Scan for the cell matching the given text and deliver its [x, y] coordinate at center. 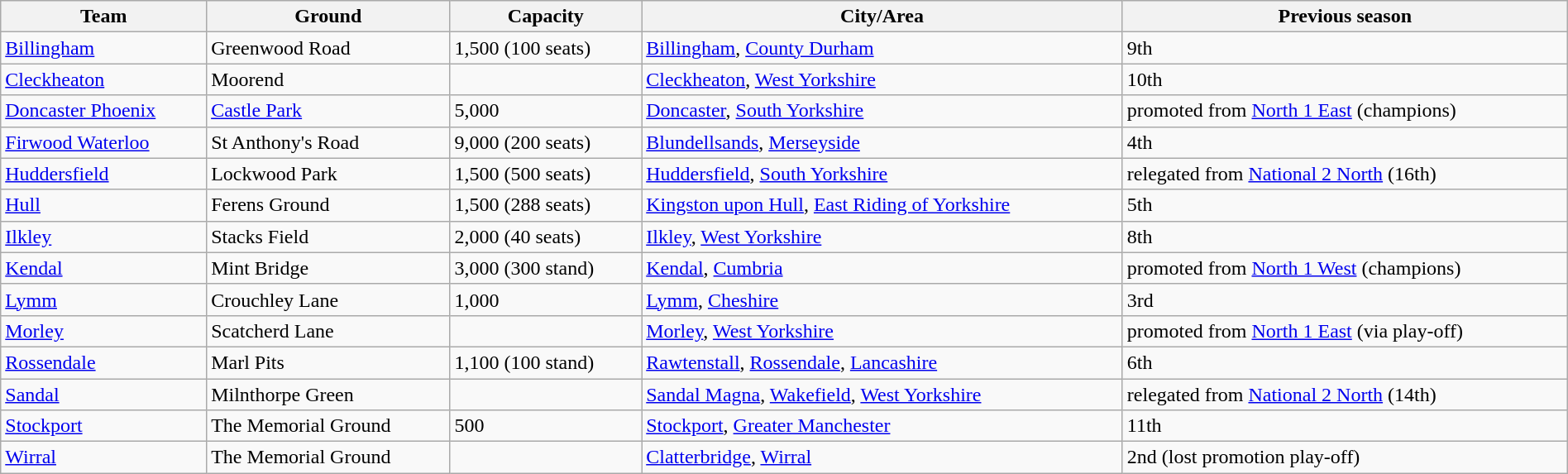
9,000 (200 seats) [546, 142]
Scatcherd Lane [328, 331]
9th [1345, 48]
Kingston upon Hull, East Riding of Yorkshire [882, 205]
Morley, West Yorkshire [882, 331]
Team [104, 17]
Cleckheaton, West Yorkshire [882, 79]
promoted from North 1 East (via play-off) [1345, 331]
St Anthony's Road [328, 142]
1,500 (500 seats) [546, 174]
Lockwood Park [328, 174]
Sandal Magna, Wakefield, West Yorkshire [882, 395]
4th [1345, 142]
6th [1345, 362]
Ilkley [104, 237]
8th [1345, 237]
Kendal, Cumbria [882, 268]
Crouchley Lane [328, 299]
City/Area [882, 17]
Sandal [104, 395]
Lymm, Cheshire [882, 299]
1,500 (100 seats) [546, 48]
1,000 [546, 299]
Morley [104, 331]
Milnthorpe Green [328, 395]
Moorend [328, 79]
5,000 [546, 111]
relegated from National 2 North (16th) [1345, 174]
Marl Pits [328, 362]
5th [1345, 205]
Previous season [1345, 17]
Cleckheaton [104, 79]
Ferens Ground [328, 205]
Blundellsands, Merseyside [882, 142]
1,500 (288 seats) [546, 205]
promoted from North 1 West (champions) [1345, 268]
promoted from North 1 East (champions) [1345, 111]
2nd (lost promotion play-off) [1345, 457]
Ilkley, West Yorkshire [882, 237]
2,000 (40 seats) [546, 237]
3,000 (300 stand) [546, 268]
Ground [328, 17]
Lymm [104, 299]
Wirral [104, 457]
3rd [1345, 299]
Rossendale [104, 362]
Stockport, Greater Manchester [882, 426]
Billingham, County Durham [882, 48]
1,100 (100 stand) [546, 362]
10th [1345, 79]
500 [546, 426]
Kendal [104, 268]
Doncaster Phoenix [104, 111]
Hull [104, 205]
Clatterbridge, Wirral [882, 457]
Stacks Field [328, 237]
relegated from National 2 North (14th) [1345, 395]
Huddersfield, South Yorkshire [882, 174]
Stockport [104, 426]
11th [1345, 426]
Firwood Waterloo [104, 142]
Mint Bridge [328, 268]
Greenwood Road [328, 48]
Huddersfield [104, 174]
Castle Park [328, 111]
Capacity [546, 17]
Rawtenstall, Rossendale, Lancashire [882, 362]
Billingham [104, 48]
Doncaster, South Yorkshire [882, 111]
